Scan for the cell matching the given text and deliver its (x, y) coordinate at center. 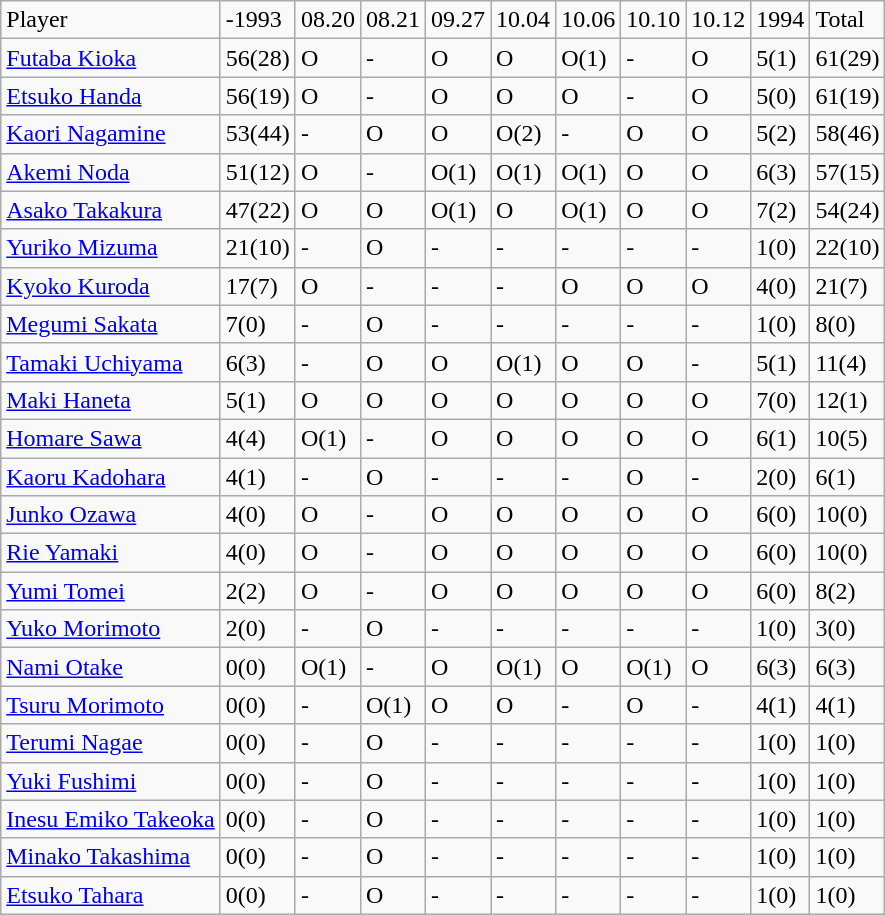
4(4) (258, 438)
Minako Takashima (111, 857)
17(7) (258, 286)
5(0) (780, 96)
Akemi Noda (111, 172)
O(2) (524, 134)
Etsuko Tahara (111, 895)
08.21 (392, 20)
-1993 (258, 20)
2(2) (258, 591)
Yuriko Mizuma (111, 248)
53(44) (258, 134)
Yuko Morimoto (111, 629)
Rie Yamaki (111, 553)
5(2) (780, 134)
10(5) (848, 438)
56(28) (258, 58)
09.27 (458, 20)
12(1) (848, 400)
10.06 (588, 20)
Nami Otake (111, 667)
Total (848, 20)
54(24) (848, 210)
1994 (780, 20)
47(22) (258, 210)
08.20 (328, 20)
61(19) (848, 96)
56(19) (258, 96)
Tsuru Morimoto (111, 705)
Etsuko Handa (111, 96)
61(29) (848, 58)
11(4) (848, 362)
Maki Haneta (111, 400)
7(2) (780, 210)
8(0) (848, 324)
Kaoru Kadohara (111, 477)
Futaba Kioka (111, 58)
Homare Sawa (111, 438)
10.10 (654, 20)
8(2) (848, 591)
Kyoko Kuroda (111, 286)
Asako Takakura (111, 210)
Kaori Nagamine (111, 134)
Player (111, 20)
51(12) (258, 172)
Junko Ozawa (111, 515)
10.12 (718, 20)
58(46) (848, 134)
Terumi Nagae (111, 743)
21(7) (848, 286)
22(10) (848, 248)
21(10) (258, 248)
57(15) (848, 172)
Yumi Tomei (111, 591)
Megumi Sakata (111, 324)
Tamaki Uchiyama (111, 362)
3(0) (848, 629)
Yuki Fushimi (111, 781)
Inesu Emiko Takeoka (111, 819)
10.04 (524, 20)
